Search for the cell housing the specified text and yield its (X, Y) center coordinate. 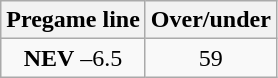
59 (210, 58)
Over/under (210, 20)
NEV –6.5 (74, 58)
Pregame line (74, 20)
